Detect which cell encompasses the target text, then output its [X, Y] center coordinate. 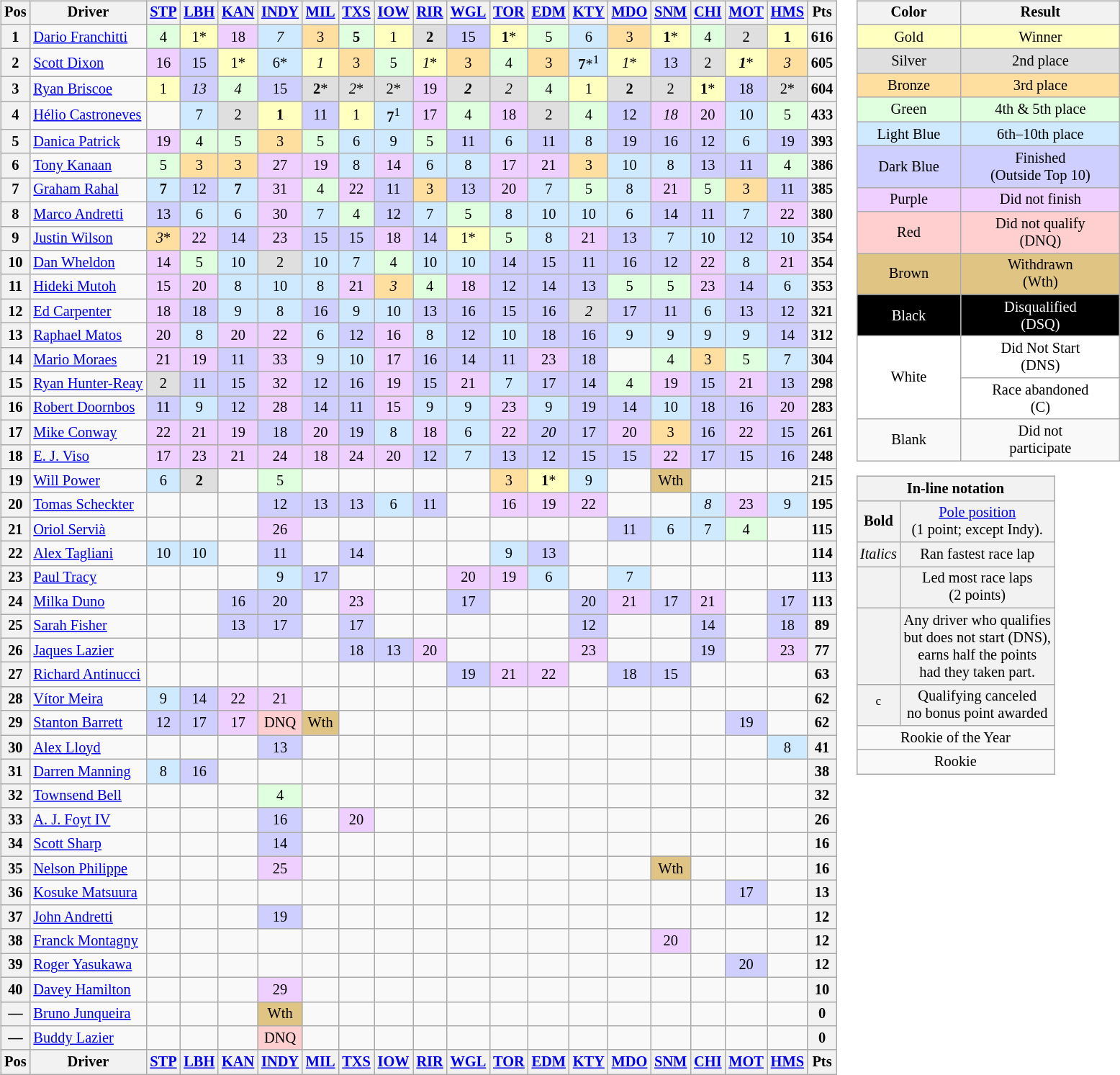
Ryan Hunter-Reay [88, 384]
Vítor Meira [88, 699]
Milka Duno [88, 602]
Davey Hamilton [88, 989]
63 [822, 675]
283 [822, 408]
71 [394, 115]
Scott Dixon [88, 63]
Italics [878, 554]
6th–10th place [1041, 134]
2nd place [1041, 61]
Sarah Fisher [88, 626]
385 [822, 190]
195 [822, 505]
Tony Kanaan [88, 166]
3* [163, 238]
In-line notation [956, 489]
Jaques Lazier [88, 650]
321 [822, 311]
386 [822, 166]
Graham Rahal [88, 190]
White [908, 377]
Did not qualify(DNQ) [1041, 233]
Stanton Barrett [88, 723]
393 [822, 142]
Ran fastest race lap [977, 554]
Darren Manning [88, 772]
Alex Tagliani [88, 554]
John Andretti [88, 917]
3rd place [1041, 86]
Raphael Matos [88, 336]
39 [15, 966]
Alex Lloyd [88, 747]
Will Power [88, 481]
312 [822, 336]
Winner [1041, 37]
380 [822, 214]
89 [822, 626]
Did notparticipate [1041, 440]
Green [908, 109]
Franck Montagny [88, 941]
36 [15, 893]
Ryan Briscoe [88, 89]
E. J. Viso [88, 456]
Bronze [908, 86]
41 [822, 747]
Robert Doornbos [88, 408]
Townsend Bell [88, 796]
Justin Wilson [88, 238]
Withdrawn(Wth) [1041, 274]
Marco Andretti [88, 214]
Color [908, 13]
Bruno Junqueira [88, 1014]
604 [822, 89]
Mario Moraes [88, 359]
Result [1041, 13]
Danica Patrick [88, 142]
40 [15, 989]
77 [822, 650]
304 [822, 359]
Blank [908, 440]
248 [822, 456]
Dark Blue [908, 167]
433 [822, 115]
Brown [908, 274]
Gold [908, 37]
215 [822, 481]
Hélio Castroneves [88, 115]
Tomas Scheckter [88, 505]
605 [822, 63]
Black [908, 315]
Nelson Philippe [88, 868]
Race abandoned(C) [1041, 399]
6* [280, 63]
261 [822, 432]
Pole position(1 point; except Indy). [977, 521]
Mike Conway [88, 432]
Silver [908, 61]
353 [822, 287]
Rookie of the Year [956, 738]
Buddy Lazier [88, 1038]
Bold [878, 521]
Did not finish [1041, 199]
Dan Wheldon [88, 263]
115 [822, 529]
37 [15, 917]
Oriol Servià [88, 529]
Red [908, 233]
Scott Sharp [88, 845]
Roger Yasukawa [88, 966]
35 [15, 868]
c [878, 705]
298 [822, 384]
Any driver who qualifiesbut does not start (DNS),earns half the pointshad they taken part. [977, 646]
Rookie [956, 762]
Dario Franchitti [88, 37]
Finished(Outside Top 10) [1041, 167]
Did Not Start(DNS) [1041, 357]
Hideki Mutoh [88, 287]
Disqualified(DSQ) [1041, 315]
34 [15, 845]
A. J. Foyt IV [88, 820]
Richard Antinucci [88, 675]
7*1 [589, 63]
Paul Tracy [88, 577]
Light Blue [908, 134]
Qualifying canceledno bonus point awarded [977, 705]
Ed Carpenter [88, 311]
Purple [908, 199]
4th & 5th place [1041, 109]
616 [822, 37]
Kosuke Matsuura [88, 893]
114 [822, 554]
Led most race laps(2 points) [977, 588]
